Scan for the cell matching the given text and deliver its (X, Y) coordinate at center. 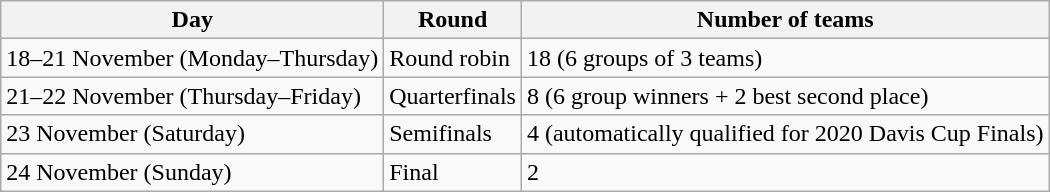
8 (6 group winners + 2 best second place) (785, 96)
18–21 November (Monday–Thursday) (192, 58)
Semifinals (453, 134)
21–22 November (Thursday–Friday) (192, 96)
4 (automatically qualified for 2020 Davis Cup Finals) (785, 134)
Final (453, 172)
Round robin (453, 58)
2 (785, 172)
Day (192, 20)
18 (6 groups of 3 teams) (785, 58)
24 November (Sunday) (192, 172)
Round (453, 20)
23 November (Saturday) (192, 134)
Quarterfinals (453, 96)
Number of teams (785, 20)
